Output the [X, Y] coordinate of the center of the cell containing the given text.  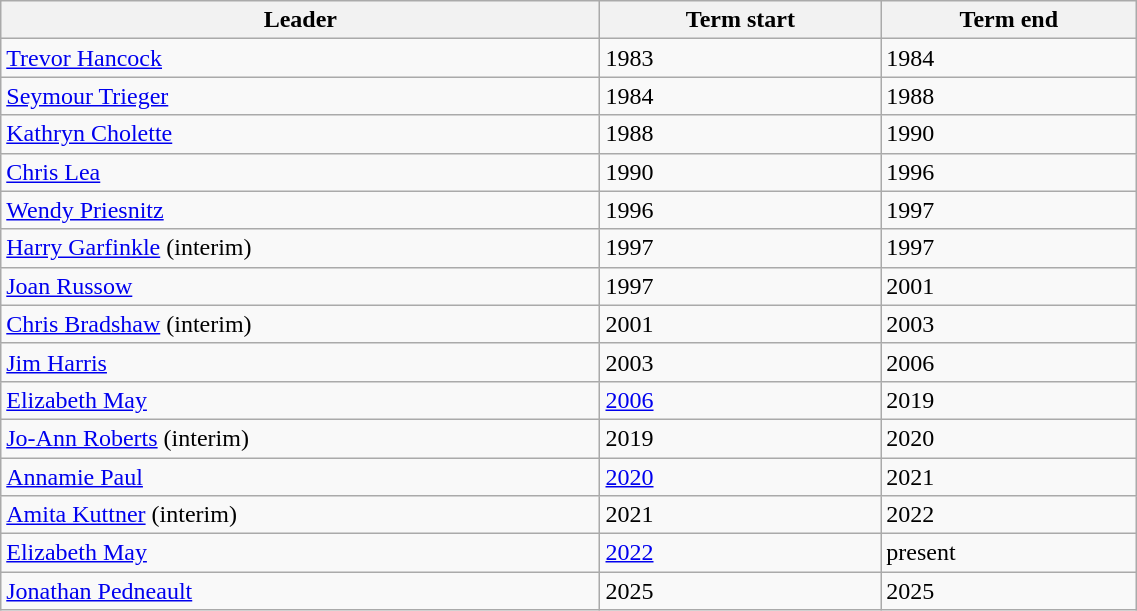
Jim Harris [300, 362]
Jonathan Pedneault [300, 591]
Trevor Hancock [300, 58]
Amita Kuttner (interim) [300, 515]
Term start [740, 20]
Wendy Priesnitz [300, 210]
Seymour Trieger [300, 96]
Chris Bradshaw (interim) [300, 324]
Chris Lea [300, 172]
Jo-Ann Roberts (interim) [300, 438]
1983 [740, 58]
present [1009, 553]
Kathryn Cholette [300, 134]
Joan Russow [300, 286]
Term end [1009, 20]
Annamie Paul [300, 477]
Harry Garfinkle (interim) [300, 248]
Leader [300, 20]
